Locate the cell with the specified text and output its (X, Y) center coordinate. 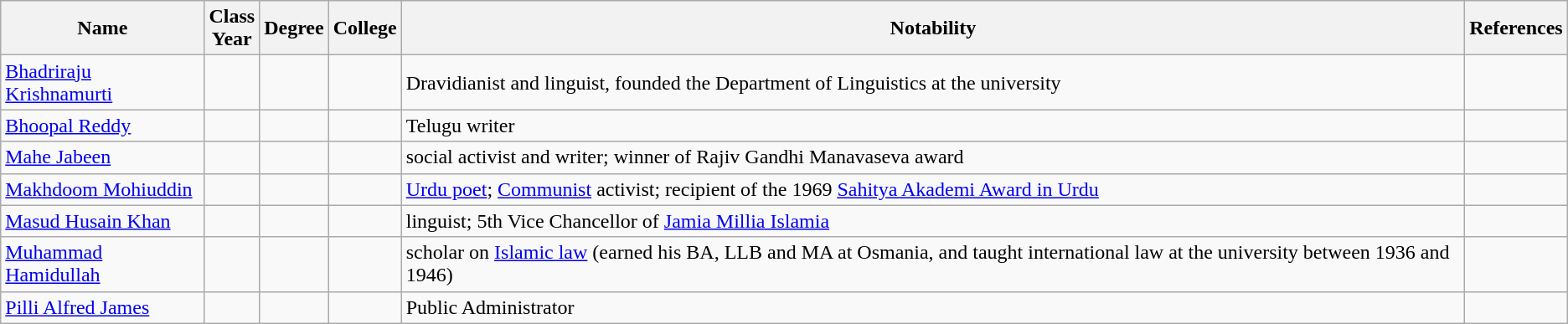
Telugu writer (933, 126)
Bhadriraju Krishnamurti (102, 82)
College (365, 28)
linguist; 5th Vice Chancellor of Jamia Millia Islamia (933, 221)
Name (102, 28)
References (1516, 28)
Notability (933, 28)
scholar on Islamic law (earned his BA, LLB and MA at Osmania, and taught international law at the university between 1936 and 1946) (933, 265)
Public Administrator (933, 307)
Muhammad Hamidullah (102, 265)
Makhdoom Mohiuddin (102, 189)
Masud Husain Khan (102, 221)
Mahe Jabeen (102, 157)
Degree (295, 28)
Pilli Alfred James (102, 307)
Urdu poet; Communist activist; recipient of the 1969 Sahitya Akademi Award in Urdu (933, 189)
Bhoopal Reddy (102, 126)
Dravidianist and linguist, founded the Department of Linguistics at the university (933, 82)
social activist and writer; winner of Rajiv Gandhi Manavaseva award (933, 157)
ClassYear (232, 28)
